Output the [x, y] coordinate of the center of the cell containing the given text.  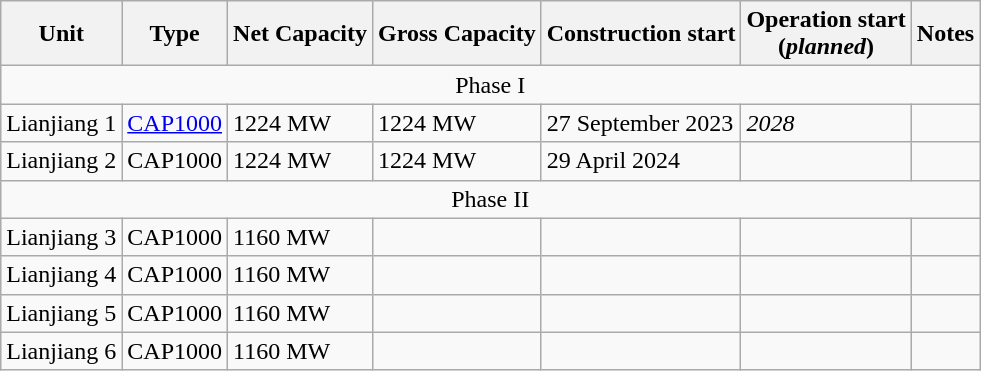
Lianjiang 2 [62, 161]
27 September 2023 [641, 123]
29 April 2024 [641, 161]
Lianjiang 4 [62, 275]
2028 [826, 123]
Notes [945, 34]
Lianjiang 5 [62, 313]
Lianjiang 6 [62, 351]
Lianjiang 3 [62, 237]
Operation start (planned) [826, 34]
Gross Capacity [458, 34]
Phase I [490, 85]
Net Capacity [300, 34]
Construction start [641, 34]
Unit [62, 34]
Type [175, 34]
Phase II [490, 199]
Lianjiang 1 [62, 123]
